Locate the cell with the specified text and output its [X, Y] center coordinate. 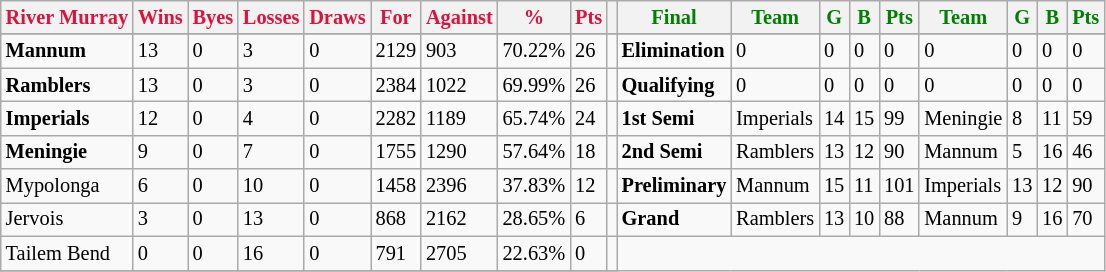
Against [460, 17]
868 [396, 219]
% [534, 17]
River Murray [67, 17]
28.65% [534, 219]
2396 [460, 186]
Losses [271, 17]
Jervois [67, 219]
Wins [160, 17]
2nd Semi [674, 152]
For [396, 17]
Elimination [674, 51]
4 [271, 118]
99 [899, 118]
69.99% [534, 85]
2384 [396, 85]
7 [271, 152]
Qualifying [674, 85]
101 [899, 186]
1458 [396, 186]
70 [1086, 219]
1189 [460, 118]
59 [1086, 118]
Draws [337, 17]
Preliminary [674, 186]
2282 [396, 118]
1755 [396, 152]
46 [1086, 152]
5 [1022, 152]
57.64% [534, 152]
2162 [460, 219]
Grand [674, 219]
22.63% [534, 253]
903 [460, 51]
2705 [460, 253]
Mypolonga [67, 186]
70.22% [534, 51]
Tailem Bend [67, 253]
24 [588, 118]
791 [396, 253]
Byes [213, 17]
2129 [396, 51]
14 [834, 118]
65.74% [534, 118]
8 [1022, 118]
Final [674, 17]
1022 [460, 85]
88 [899, 219]
1290 [460, 152]
18 [588, 152]
37.83% [534, 186]
1st Semi [674, 118]
